Detect which cell encompasses the target text, then output its (X, Y) center coordinate. 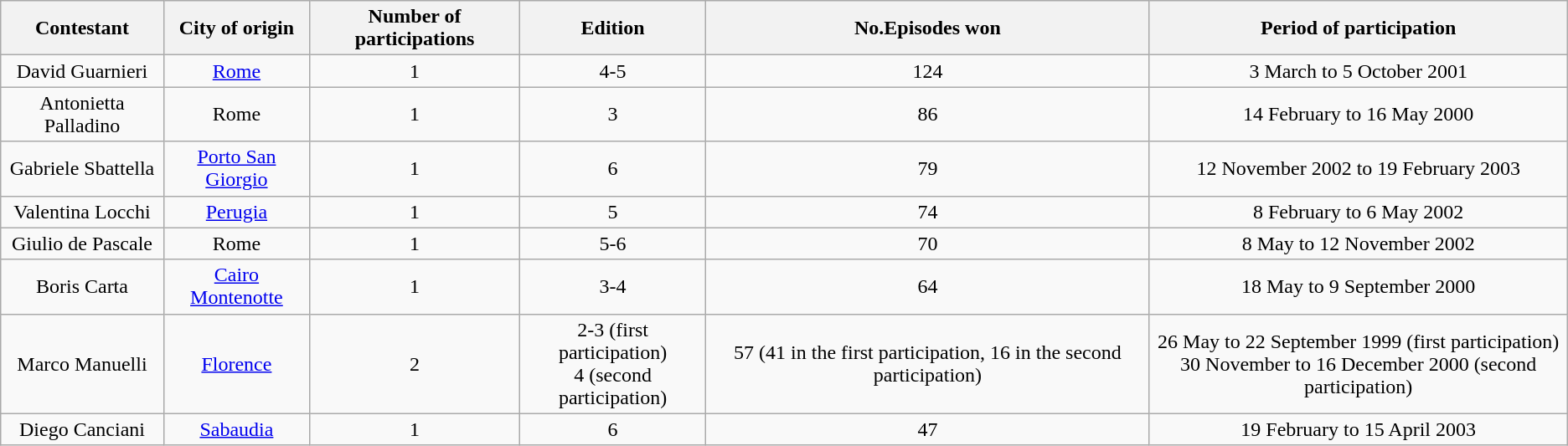
3 (612, 114)
18 May to 9 September 2000 (1359, 286)
124 (928, 71)
3-4 (612, 286)
64 (928, 286)
Boris Carta (82, 286)
19 February to 15 April 2003 (1359, 429)
Porto San Giorgio (236, 169)
David Guarnieri (82, 71)
Diego Canciani (82, 429)
12 November 2002 to 19 February 2003 (1359, 169)
4-5 (612, 71)
Marco Manuelli (82, 363)
2-3 (first participation)4 (second participation) (612, 363)
57 (41 in the first participation, 16 in the second participation) (928, 363)
Perugia (236, 212)
Giulio de Pascale (82, 244)
47 (928, 429)
79 (928, 169)
Gabriele Sbattella (82, 169)
Florence (236, 363)
Edition (612, 28)
Contestant (82, 28)
Cairo Montenotte (236, 286)
70 (928, 244)
Number of participations (415, 28)
8 February to 6 May 2002 (1359, 212)
2 (415, 363)
26 May to 22 September 1999 (first participation)30 November to 16 December 2000 (second participation) (1359, 363)
86 (928, 114)
No.Episodes won (928, 28)
74 (928, 212)
Antonietta Palladino (82, 114)
Period of participation (1359, 28)
5-6 (612, 244)
Valentina Locchi (82, 212)
3 March to 5 October 2001 (1359, 71)
8 May to 12 November 2002 (1359, 244)
5 (612, 212)
14 February to 16 May 2000 (1359, 114)
Sabaudia (236, 429)
City of origin (236, 28)
